Determine the [x, y] coordinate at the center of the cell enclosing the given text.  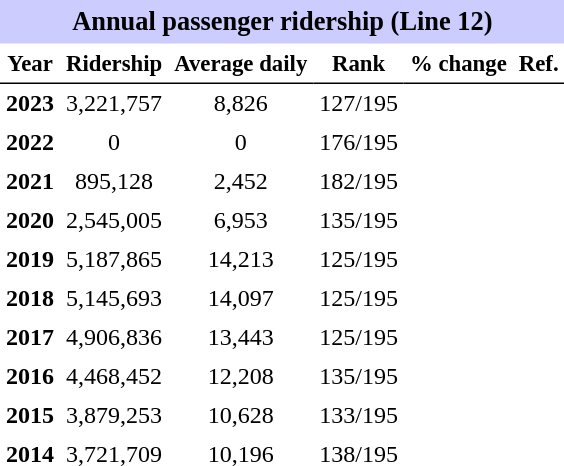
182/195 [358, 182]
4,906,836 [114, 338]
13,443 [240, 338]
2015 [30, 416]
2018 [30, 298]
2020 [30, 220]
14,213 [240, 260]
5,145,693 [114, 298]
5,187,865 [114, 260]
12,208 [240, 376]
10,628 [240, 416]
14,097 [240, 298]
4,468,452 [114, 376]
2021 [30, 182]
2,545,005 [114, 220]
895,128 [114, 182]
2022 [30, 142]
Average daily [240, 64]
2019 [30, 260]
Ridership [114, 64]
133/195 [358, 416]
% change [458, 64]
8,826 [240, 104]
176/195 [358, 142]
Year [30, 64]
Rank [358, 64]
3,221,757 [114, 104]
3,879,253 [114, 416]
2016 [30, 376]
127/195 [358, 104]
2023 [30, 104]
2017 [30, 338]
6,953 [240, 220]
2,452 [240, 182]
